Return (X, Y) of the center of cell containing provided text 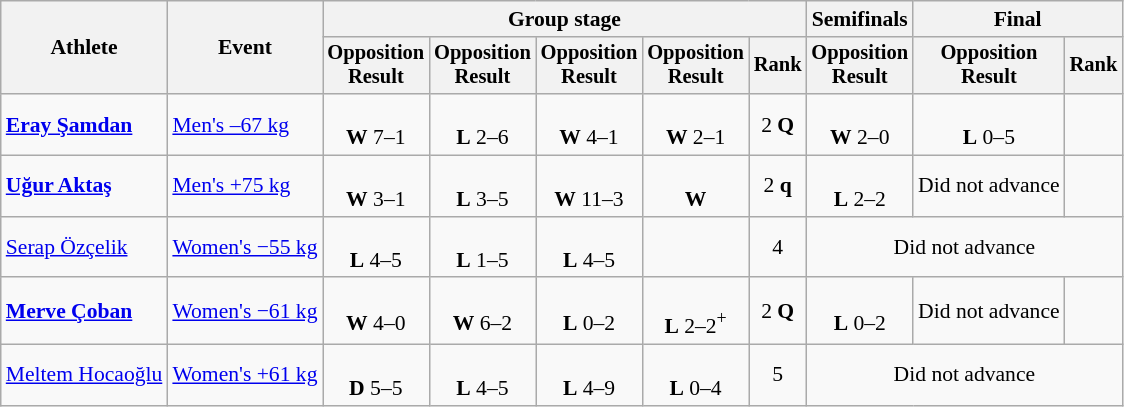
W 4–1 (590, 124)
Merve Çoban (84, 312)
L 2–6 (482, 124)
L 0–4 (696, 376)
Women's −61 kg (244, 312)
Eray Şamdan (84, 124)
Group stage (564, 19)
Uğur Aktaş (84, 186)
L 2–2+ (696, 312)
Serap Özçelik (84, 248)
W (696, 186)
Meltem Hocaoğlu (84, 376)
Semifinals (860, 19)
W 6–2 (482, 312)
Athlete (84, 48)
L 3–5 (482, 186)
Final (1018, 19)
W 7–1 (376, 124)
L 2–2 (860, 186)
W 3–1 (376, 186)
L 4–9 (590, 376)
W 11–3 (590, 186)
2 q (778, 186)
W 2–0 (860, 124)
4 (778, 248)
L 0–5 (989, 124)
D 5–5 (376, 376)
Men's –67 kg (244, 124)
Women's +61 kg (244, 376)
W 4–0 (376, 312)
Event (244, 48)
L 1–5 (482, 248)
Men's +75 kg (244, 186)
Women's −55 kg (244, 248)
5 (778, 376)
W 2–1 (696, 124)
